Output the (x, y) coordinate of the center of the cell containing the given text.  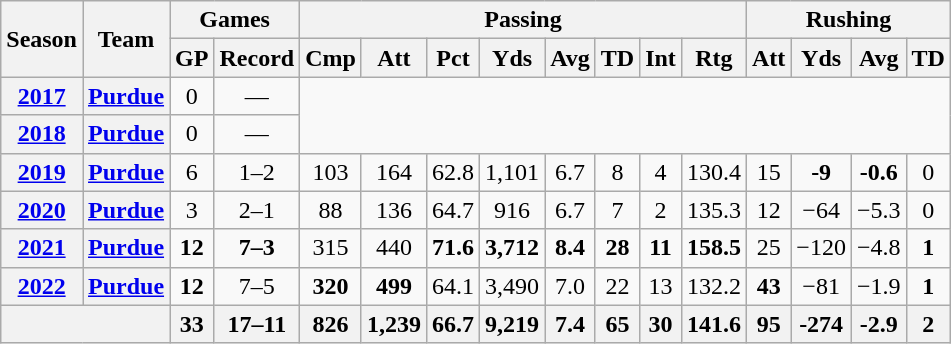
1–2 (257, 172)
7 (617, 210)
2–1 (257, 210)
25 (768, 248)
88 (331, 210)
−81 (822, 286)
15 (768, 172)
13 (661, 286)
30 (661, 324)
2018 (42, 134)
62.8 (452, 172)
130.4 (714, 172)
Games (235, 20)
-0.6 (878, 172)
22 (617, 286)
-9 (822, 172)
141.6 (714, 324)
4 (661, 172)
−120 (822, 248)
103 (331, 172)
66.7 (452, 324)
GP (192, 58)
Team (126, 39)
Rtg (714, 58)
499 (394, 286)
8 (617, 172)
Int (661, 58)
65 (617, 324)
Pct (452, 58)
440 (394, 248)
Passing (524, 20)
−1.9 (878, 286)
17–11 (257, 324)
2022 (42, 286)
136 (394, 210)
64.1 (452, 286)
9,219 (512, 324)
6 (192, 172)
Season (42, 39)
−64 (822, 210)
2020 (42, 210)
Record (257, 58)
2017 (42, 96)
71.6 (452, 248)
33 (192, 324)
2019 (42, 172)
Rushing (848, 20)
320 (331, 286)
1,101 (512, 172)
1,239 (394, 324)
28 (617, 248)
8.4 (570, 248)
−4.8 (878, 248)
3 (192, 210)
−5.3 (878, 210)
135.3 (714, 210)
826 (331, 324)
2021 (42, 248)
95 (768, 324)
315 (331, 248)
64.7 (452, 210)
7.0 (570, 286)
7–5 (257, 286)
3,490 (512, 286)
7–3 (257, 248)
3,712 (512, 248)
158.5 (714, 248)
43 (768, 286)
7.4 (570, 324)
-2.9 (878, 324)
Cmp (331, 58)
132.2 (714, 286)
11 (661, 248)
-274 (822, 324)
164 (394, 172)
916 (512, 210)
